Provide the [X, Y] coordinate of the cell's center where the given text is located.  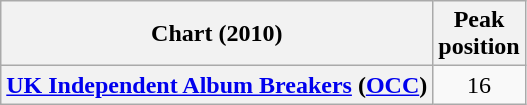
16 [479, 85]
Chart (2010) [217, 34]
Peakposition [479, 34]
UK Independent Album Breakers (OCC) [217, 85]
